Provide the (X, Y) coordinate of the cell's center where the given text is located.  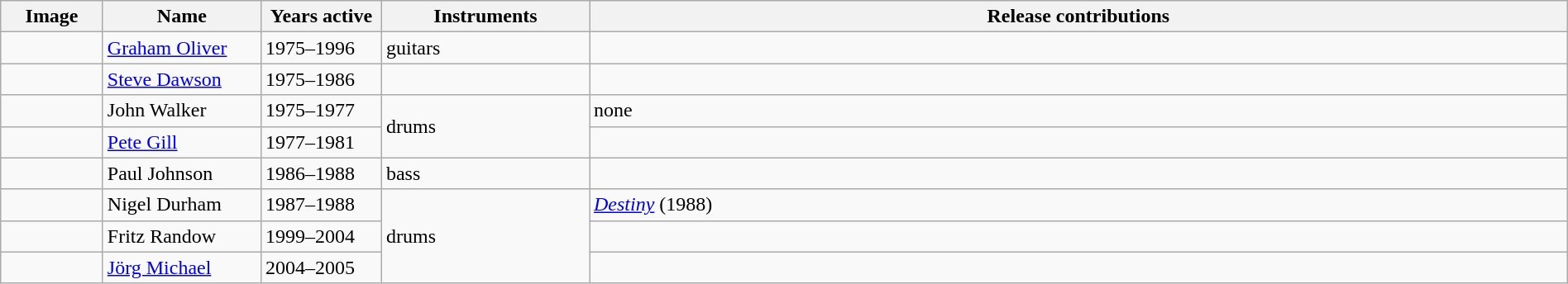
Destiny (1988) (1078, 205)
1975–1996 (321, 48)
Nigel Durham (182, 205)
2004–2005 (321, 267)
Release contributions (1078, 17)
Pete Gill (182, 142)
1999–2004 (321, 236)
Name (182, 17)
Image (52, 17)
John Walker (182, 111)
bass (485, 173)
Paul Johnson (182, 173)
Steve Dawson (182, 79)
guitars (485, 48)
Years active (321, 17)
Graham Oliver (182, 48)
Instruments (485, 17)
1977–1981 (321, 142)
1975–1977 (321, 111)
1975–1986 (321, 79)
Fritz Randow (182, 236)
Jörg Michael (182, 267)
1987–1988 (321, 205)
none (1078, 111)
1986–1988 (321, 173)
